Find where the given text appears and provide that cell's center as (x, y) coordinate. 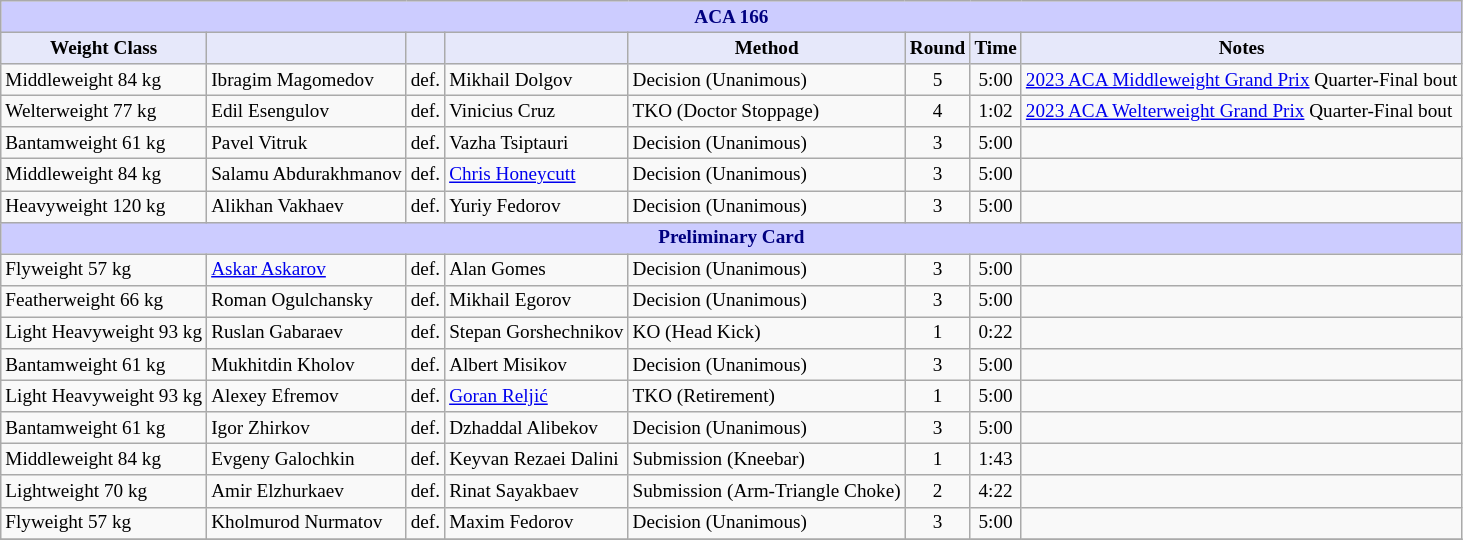
Lightweight 70 kg (104, 491)
Welterweight 77 kg (104, 111)
Mukhitdin Kholov (306, 365)
2 (938, 491)
5 (938, 80)
1:43 (996, 460)
Kholmurod Nurmatov (306, 523)
1:02 (996, 111)
TKO (Retirement) (766, 396)
ACA 166 (732, 17)
Alexey Efremov (306, 396)
Amir Elzhurkaev (306, 491)
Ruslan Gabaraev (306, 333)
Yuriy Fedorov (536, 206)
Chris Honeycutt (536, 175)
2023 ACA Welterweight Grand Prix Quarter-Final bout (1242, 111)
Notes (1242, 48)
4 (938, 111)
Vinicius Cruz (536, 111)
TKO (Doctor Stoppage) (766, 111)
Stepan Gorshechnikov (536, 333)
Round (938, 48)
4:22 (996, 491)
Igor Zhirkov (306, 428)
Maxim Fedorov (536, 523)
0:22 (996, 333)
Mikhail Dolgov (536, 80)
Submission (Arm-Triangle Choke) (766, 491)
Salamu Abdurakhmanov (306, 175)
2023 ACA Middleweight Grand Prix Quarter-Final bout (1242, 80)
Alikhan Vakhaev (306, 206)
Featherweight 66 kg (104, 301)
Mikhail Egorov (536, 301)
KO (Head Kick) (766, 333)
Edil Esengulov (306, 111)
Heavyweight 120 kg (104, 206)
Dzhaddal Alibekov (536, 428)
Ibragim Magomedov (306, 80)
Alan Gomes (536, 270)
Rinat Sayakbaev (536, 491)
Preliminary Card (732, 238)
Goran Reljić (536, 396)
Method (766, 48)
Askar Askarov (306, 270)
Evgeny Galochkin (306, 460)
Vazha Tsiptauri (536, 143)
Weight Class (104, 48)
Time (996, 48)
Keyvan Rezaei Dalini (536, 460)
Albert Misikov (536, 365)
Pavel Vitruk (306, 143)
Submission (Kneebar) (766, 460)
Roman Ogulchansky (306, 301)
